Extract the [x, y] coordinate from the center of the cell holding the provided text.  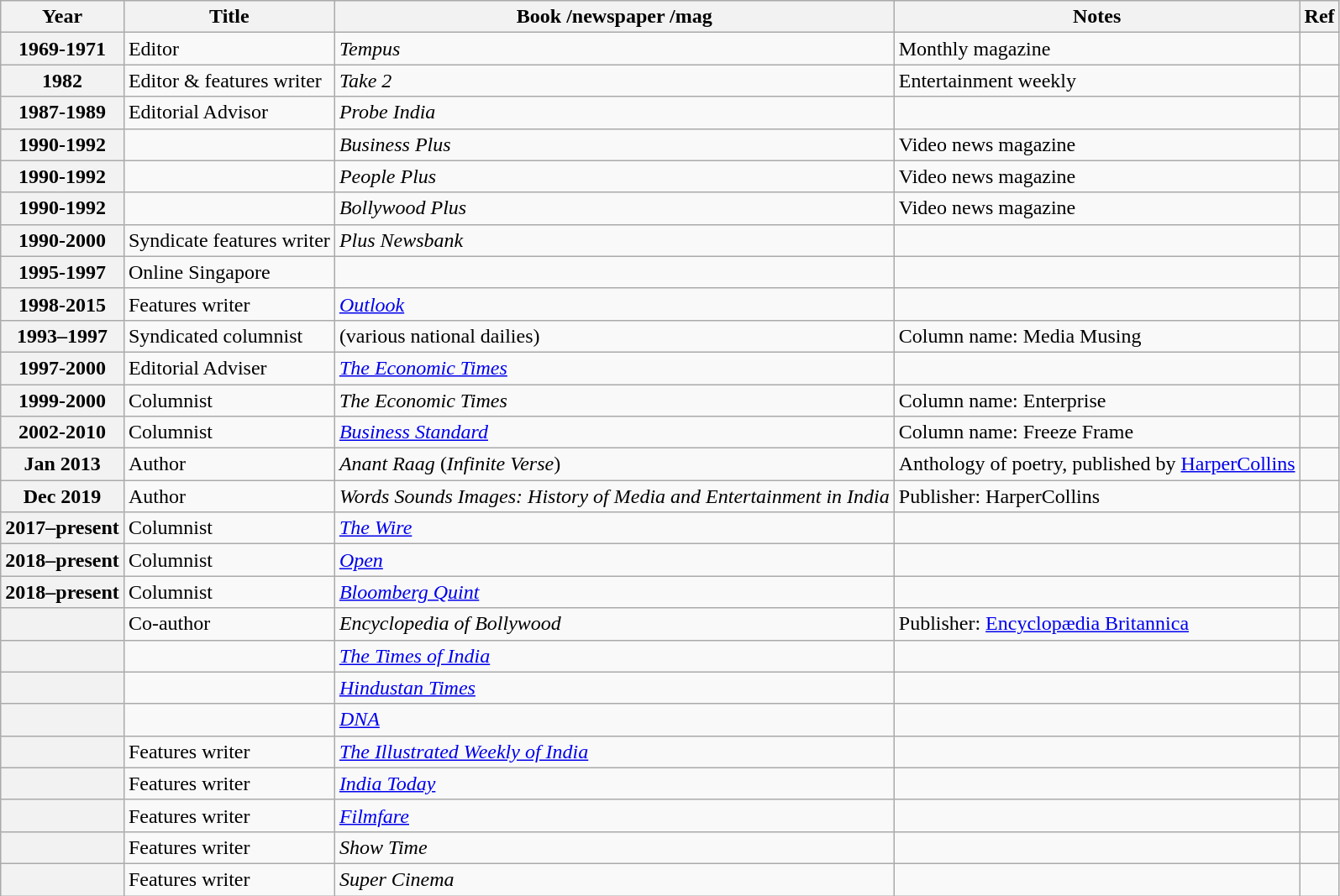
Business Plus [614, 144]
The Illustrated Weekly of India [614, 752]
People Plus [614, 176]
Open [614, 560]
1969-1971 [62, 49]
Co-author [229, 624]
Encyclopedia of Bollywood [614, 624]
Editor & features writer [229, 81]
Jan 2013 [62, 464]
Probe India [614, 113]
Tempus [614, 49]
Column name: Freeze Frame [1097, 432]
Bloomberg Quint [614, 592]
Words Sounds Images: History of Media and Entertainment in India [614, 496]
Bollywood Plus [614, 208]
India Today [614, 783]
(various national dailies) [614, 336]
Monthly magazine [1097, 49]
Editorial Adviser [229, 368]
Anthology of poetry, published by HarperCollins [1097, 464]
Ref [1319, 17]
2017–present [62, 528]
1995-1997 [62, 272]
1999-2000 [62, 401]
Publisher: Encyclopædia Britannica [1097, 624]
Year [62, 17]
Column name: Enterprise [1097, 401]
2002-2010 [62, 432]
Syndicated columnist [229, 336]
Syndicate features writer [229, 240]
Anant Raag (Infinite Verse) [614, 464]
1997-2000 [62, 368]
Editor [229, 49]
Show Time [614, 847]
Take 2 [614, 81]
Online Singapore [229, 272]
Entertainment weekly [1097, 81]
Column name: Media Musing [1097, 336]
Dec 2019 [62, 496]
1990-2000 [62, 240]
Filmfare [614, 815]
Hindustan Times [614, 688]
DNA [614, 720]
Plus Newsbank [614, 240]
Outlook [614, 304]
The Wire [614, 528]
Publisher: HarperCollins [1097, 496]
1987-1989 [62, 113]
1998-2015 [62, 304]
Editorial Advisor [229, 113]
1993–1997 [62, 336]
Book /newspaper /mag [614, 17]
Super Cinema [614, 879]
Business Standard [614, 432]
Title [229, 17]
1982 [62, 81]
Notes [1097, 17]
The Times of India [614, 656]
